Return the [X, Y] coordinate for the center point of the cell that contains the specified text.  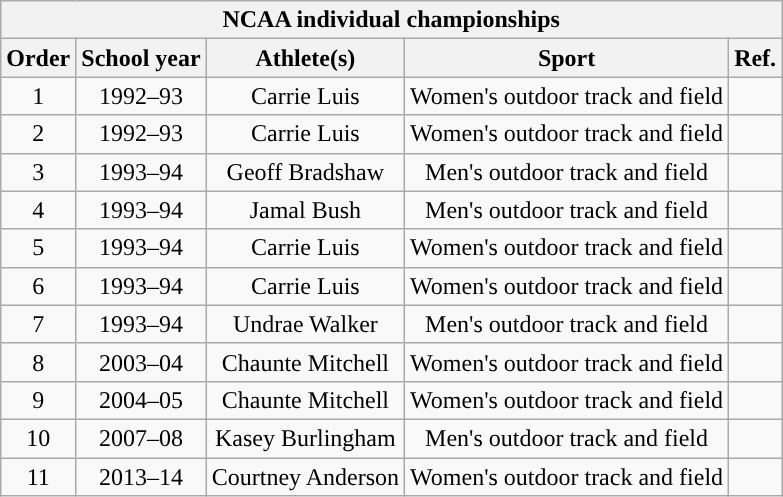
8 [38, 362]
3 [38, 172]
10 [38, 438]
7 [38, 324]
Geoff Bradshaw [305, 172]
Order [38, 58]
Jamal Bush [305, 210]
Undrae Walker [305, 324]
5 [38, 248]
NCAA individual championships [392, 20]
9 [38, 400]
11 [38, 477]
Courtney Anderson [305, 477]
2003–04 [141, 362]
2007–08 [141, 438]
Athlete(s) [305, 58]
Ref. [756, 58]
4 [38, 210]
2 [38, 134]
2004–05 [141, 400]
Sport [567, 58]
School year [141, 58]
Kasey Burlingham [305, 438]
1 [38, 96]
2013–14 [141, 477]
6 [38, 286]
